Provide the (X, Y) coordinate of the cell's center where the given text is located.  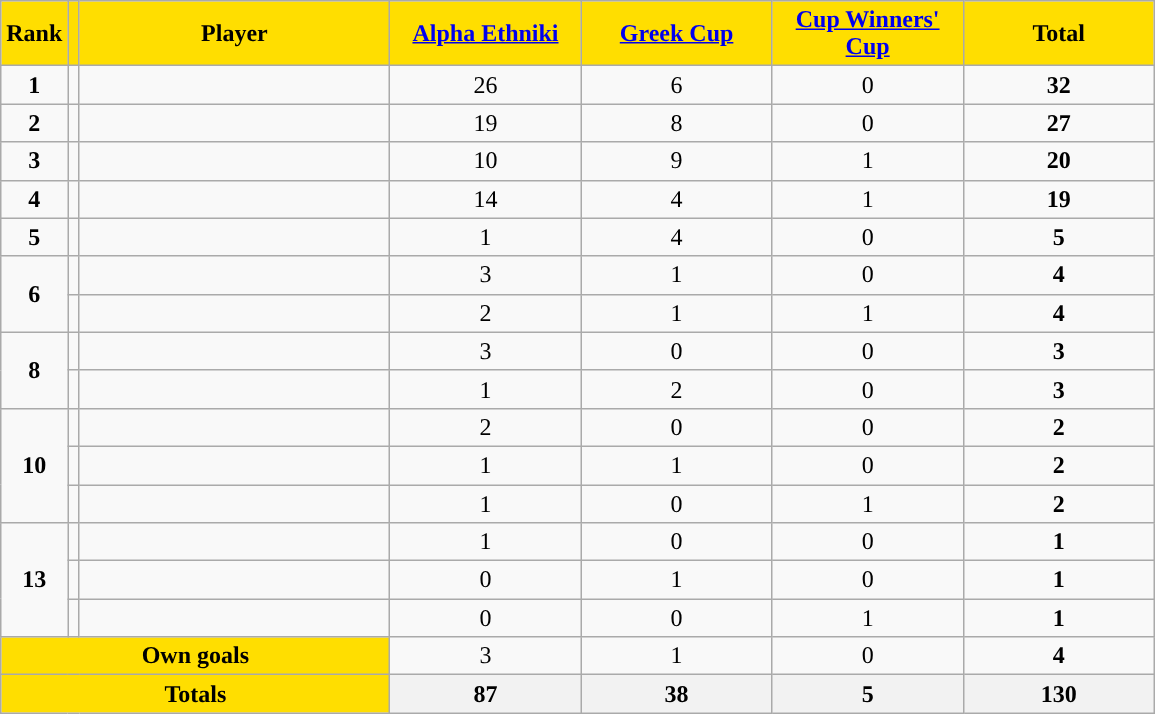
14 (486, 199)
13 (34, 580)
20 (1058, 161)
87 (486, 694)
Totals (196, 694)
Player (234, 34)
26 (486, 85)
Greek Cup (676, 34)
9 (676, 161)
130 (1058, 694)
Total (1058, 34)
38 (676, 694)
27 (1058, 123)
32 (1058, 85)
Rank (34, 34)
Cup Winners' Cup (868, 34)
Own goals (196, 656)
Alpha Ethniki (486, 34)
